Detect which cell encompasses the target text, then output its (X, Y) center coordinate. 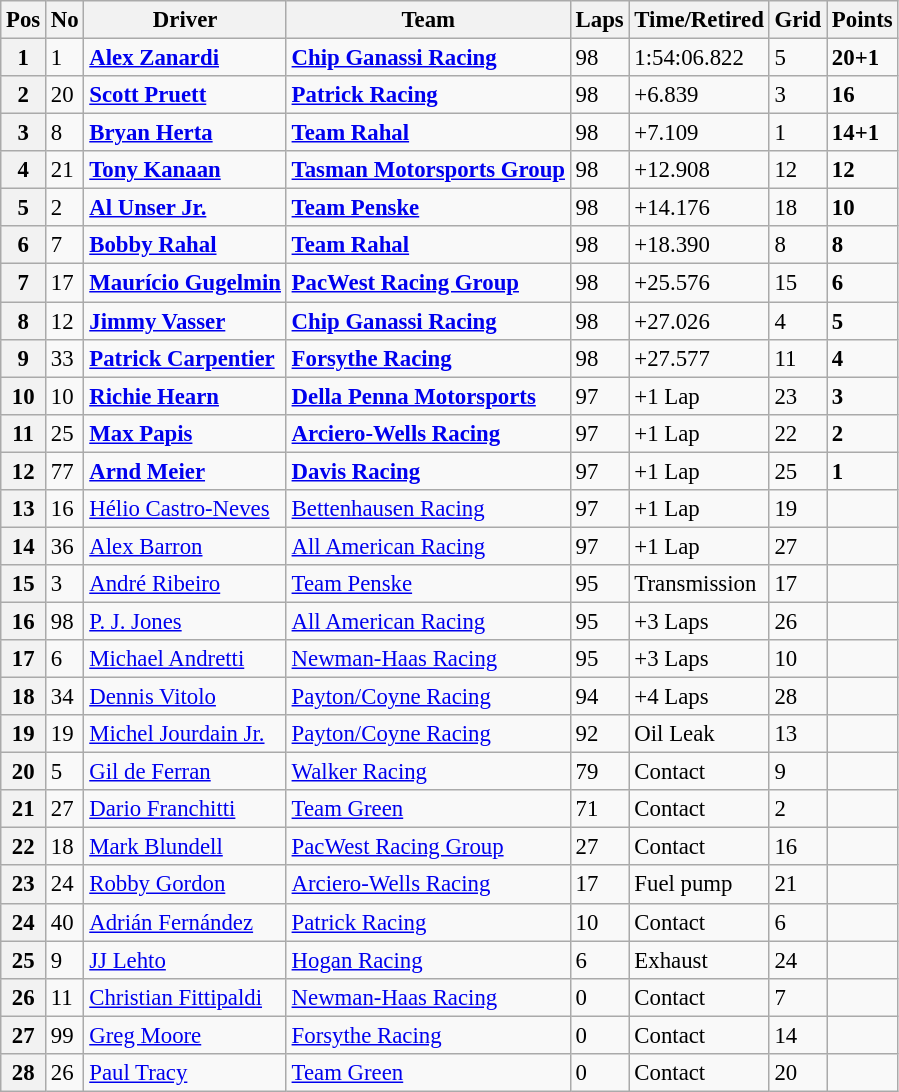
92 (600, 734)
Hogan Racing (428, 960)
André Ribeiro (185, 584)
40 (65, 922)
Michel Jourdain Jr. (185, 734)
Oil Leak (699, 734)
Laps (600, 20)
Della Penna Motorsports (428, 396)
Robby Gordon (185, 885)
Gil de Ferran (185, 772)
Scott Pruett (185, 95)
+7.109 (699, 133)
+18.390 (699, 245)
Dennis Vitolo (185, 697)
Team (428, 20)
Dario Franchitti (185, 809)
Driver (185, 20)
14+1 (862, 133)
Alex Zanardi (185, 58)
Walker Racing (428, 772)
P. J. Jones (185, 621)
34 (65, 697)
Time/Retired (699, 20)
99 (65, 1035)
+25.576 (699, 283)
Al Unser Jr. (185, 208)
94 (600, 697)
Pos (24, 20)
+27.026 (699, 321)
No (65, 20)
77 (65, 471)
Arnd Meier (185, 471)
Patrick Carpentier (185, 358)
Paul Tracy (185, 1073)
Transmission (699, 584)
Alex Barron (185, 546)
Grid (798, 20)
Exhaust (699, 960)
36 (65, 546)
Bettenhausen Racing (428, 509)
Greg Moore (185, 1035)
33 (65, 358)
+14.176 (699, 208)
Michael Andretti (185, 659)
Richie Hearn (185, 396)
1:54:06.822 (699, 58)
Jimmy Vasser (185, 321)
20+1 (862, 58)
Tony Kanaan (185, 170)
Christian Fittipaldi (185, 997)
Tasman Motorsports Group (428, 170)
Points (862, 20)
Bobby Rahal (185, 245)
Mark Blundell (185, 847)
+27.577 (699, 358)
Adrián Fernández (185, 922)
Maurício Gugelmin (185, 283)
Bryan Herta (185, 133)
71 (600, 809)
Fuel pump (699, 885)
Hélio Castro-Neves (185, 509)
Davis Racing (428, 471)
+4 Laps (699, 697)
+12.908 (699, 170)
Max Papis (185, 433)
JJ Lehto (185, 960)
+6.839 (699, 95)
79 (600, 772)
